Return [x, y] of the center of cell containing provided text 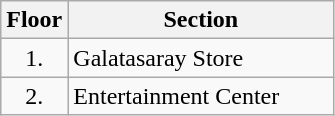
2. [34, 96]
1. [34, 58]
Galatasaray Store [201, 58]
Floor [34, 20]
Entertainment Center [201, 96]
Section [201, 20]
